Find where the given text appears and provide that cell's center as [X, Y] coordinate. 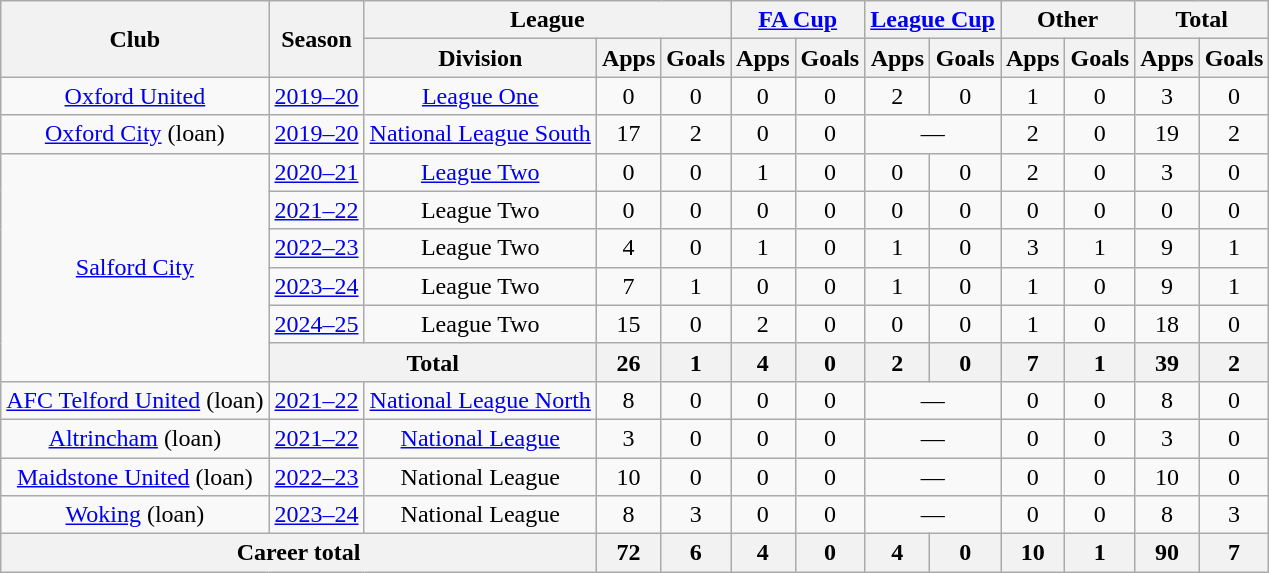
National League South [480, 134]
90 [1167, 553]
26 [628, 362]
FA Cup [798, 20]
Other [1067, 20]
Woking (loan) [135, 515]
Club [135, 39]
2024–25 [316, 324]
League One [480, 96]
6 [696, 553]
Career total [299, 553]
Salford City [135, 267]
Altrincham (loan) [135, 438]
17 [628, 134]
19 [1167, 134]
39 [1167, 362]
Maidstone United (loan) [135, 477]
League [548, 20]
Oxford United [135, 96]
Division [480, 58]
Oxford City (loan) [135, 134]
Season [316, 39]
15 [628, 324]
League Cup [933, 20]
National League North [480, 400]
2020–21 [316, 172]
AFC Telford United (loan) [135, 400]
18 [1167, 324]
72 [628, 553]
